Scan for the cell matching the given text and deliver its [X, Y] coordinate at center. 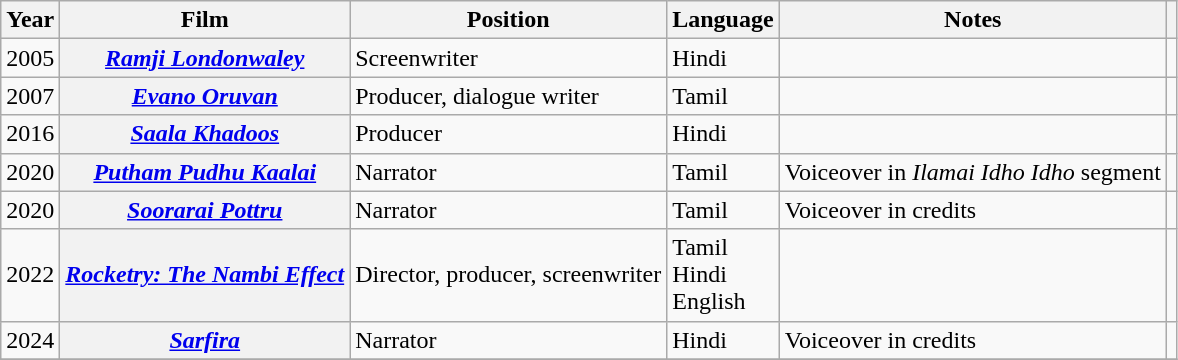
Rocketry: The Nambi Effect [205, 275]
2016 [30, 134]
2007 [30, 96]
2024 [30, 340]
Director, producer, screenwriter [508, 275]
Producer [508, 134]
Voiceover in Ilamai Idho Idho segment [972, 172]
Sarfira [205, 340]
Notes [972, 20]
Soorarai Pottru [205, 210]
Film [205, 20]
Language [723, 20]
2005 [30, 58]
Putham Pudhu Kaalai [205, 172]
2022 [30, 275]
TamilHindiEnglish [723, 275]
Position [508, 20]
Saala Khadoos [205, 134]
Evano Oruvan [205, 96]
Year [30, 20]
Ramji Londonwaley [205, 58]
Screenwriter [508, 58]
Producer, dialogue writer [508, 96]
